Extract the [x, y] coordinate from the center of the cell holding the provided text.  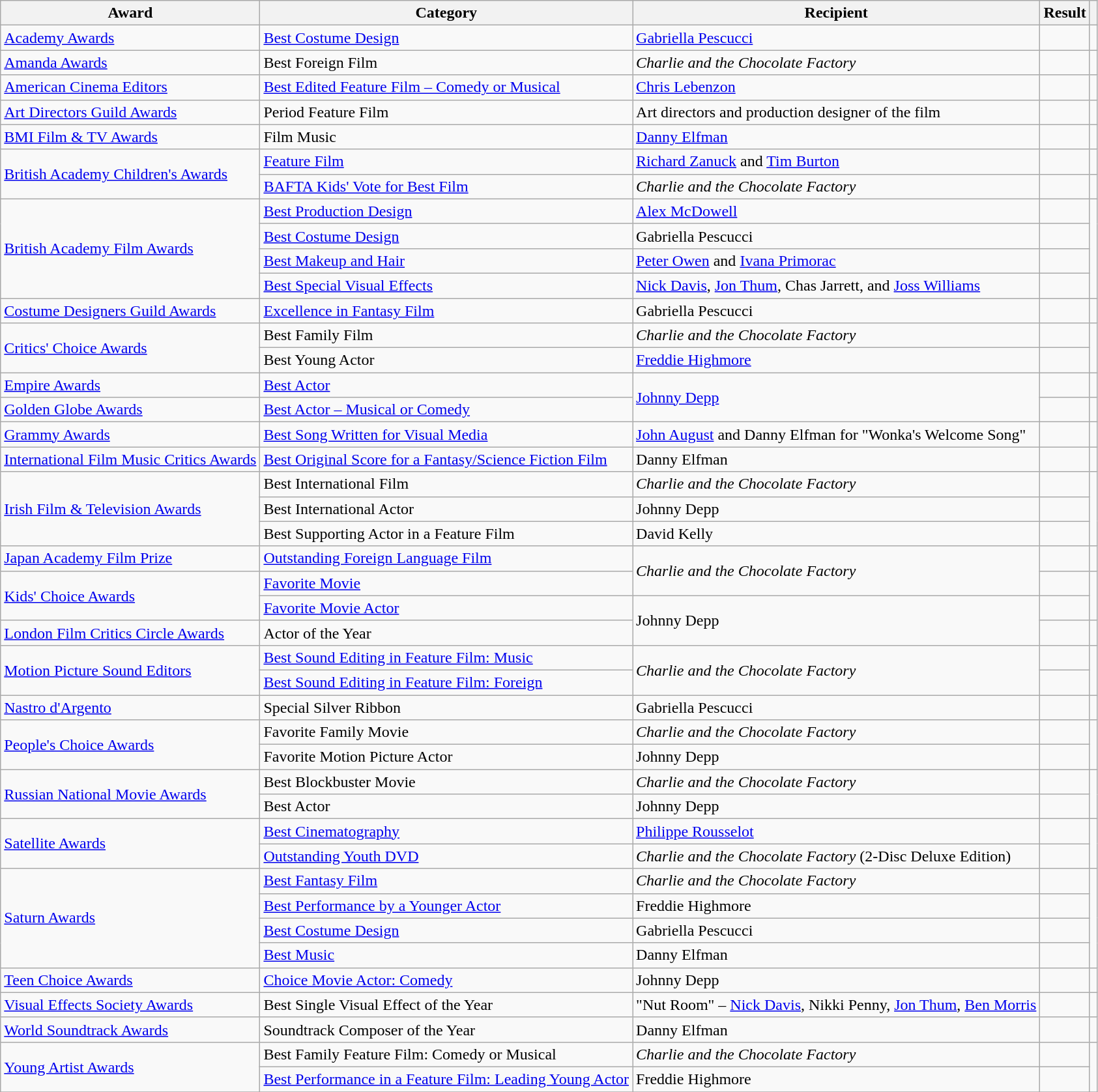
Recipient [837, 13]
Best Supporting Actor in a Feature Film [446, 534]
British Academy Film Awards [130, 248]
Art Directors Guild Awards [130, 112]
Visual Effects Society Awards [130, 1005]
Favorite Movie Actor [446, 608]
Best Fantasy Film [446, 881]
Best Sound Editing in Feature Film: Music [446, 657]
Young Artist Awards [130, 1067]
Soundtrack Composer of the Year [446, 1029]
Best Cinematography [446, 831]
Best Family Film [446, 336]
Empire Awards [130, 385]
Peter Owen and Ivana Primorac [837, 261]
Best Performance in a Feature Film: Leading Young Actor [446, 1079]
International Film Music Critics Awards [130, 459]
Actor of the Year [446, 633]
Saturn Awards [130, 918]
Favorite Movie [446, 583]
Favorite Family Movie [446, 732]
Outstanding Foreign Language Film [446, 558]
Art directors and production designer of the film [837, 112]
Nick Davis, Jon Thum, Chas Jarrett, and Joss Williams [837, 285]
Best Music [446, 955]
Amanda Awards [130, 63]
Irish Film & Television Awards [130, 509]
Result [1065, 13]
Award [130, 13]
"Nut Room" – Nick Davis, Nikki Penny, Jon Thum, Ben Morris [837, 1005]
Choice Movie Actor: Comedy [446, 980]
Film Music [446, 137]
People's Choice Awards [130, 745]
Best International Actor [446, 509]
Academy Awards [130, 38]
BAFTA Kids' Vote for Best Film [446, 186]
Best Actor – Musical or Comedy [446, 410]
Nastro d'Argento [130, 707]
Best Sound Editing in Feature Film: Foreign [446, 682]
David Kelly [837, 534]
American Cinema Editors [130, 87]
Outstanding Youth DVD [446, 856]
Satellite Awards [130, 844]
Excellence in Fantasy Film [446, 311]
World Soundtrack Awards [130, 1029]
Best Foreign Film [446, 63]
Period Feature Film [446, 112]
Best Makeup and Hair [446, 261]
Favorite Motion Picture Actor [446, 757]
Best Special Visual Effects [446, 285]
BMI Film & TV Awards [130, 137]
Best Original Score for a Fantasy/Science Fiction Film [446, 459]
Best Blockbuster Movie [446, 782]
Best Young Actor [446, 360]
London Film Critics Circle Awards [130, 633]
Japan Academy Film Prize [130, 558]
Best Song Written for Visual Media [446, 435]
Best Single Visual Effect of the Year [446, 1005]
Feature Film [446, 162]
Chris Lebenzon [837, 87]
British Academy Children's Awards [130, 174]
Russian National Movie Awards [130, 794]
Best International Film [446, 484]
Teen Choice Awards [130, 980]
Costume Designers Guild Awards [130, 311]
Golden Globe Awards [130, 410]
Alex McDowell [837, 211]
Motion Picture Sound Editors [130, 670]
Special Silver Ribbon [446, 707]
Grammy Awards [130, 435]
Best Family Feature Film: Comedy or Musical [446, 1054]
Philippe Rousselot [837, 831]
Best Production Design [446, 211]
Kids' Choice Awards [130, 596]
Critics' Choice Awards [130, 348]
Richard Zanuck and Tim Burton [837, 162]
Best Performance by a Younger Actor [446, 906]
Best Edited Feature Film – Comedy or Musical [446, 87]
Category [446, 13]
John August and Danny Elfman for "Wonka's Welcome Song" [837, 435]
Charlie and the Chocolate Factory (2-Disc Deluxe Edition) [837, 856]
